Detect which cell encompasses the target text, then output its (x, y) center coordinate. 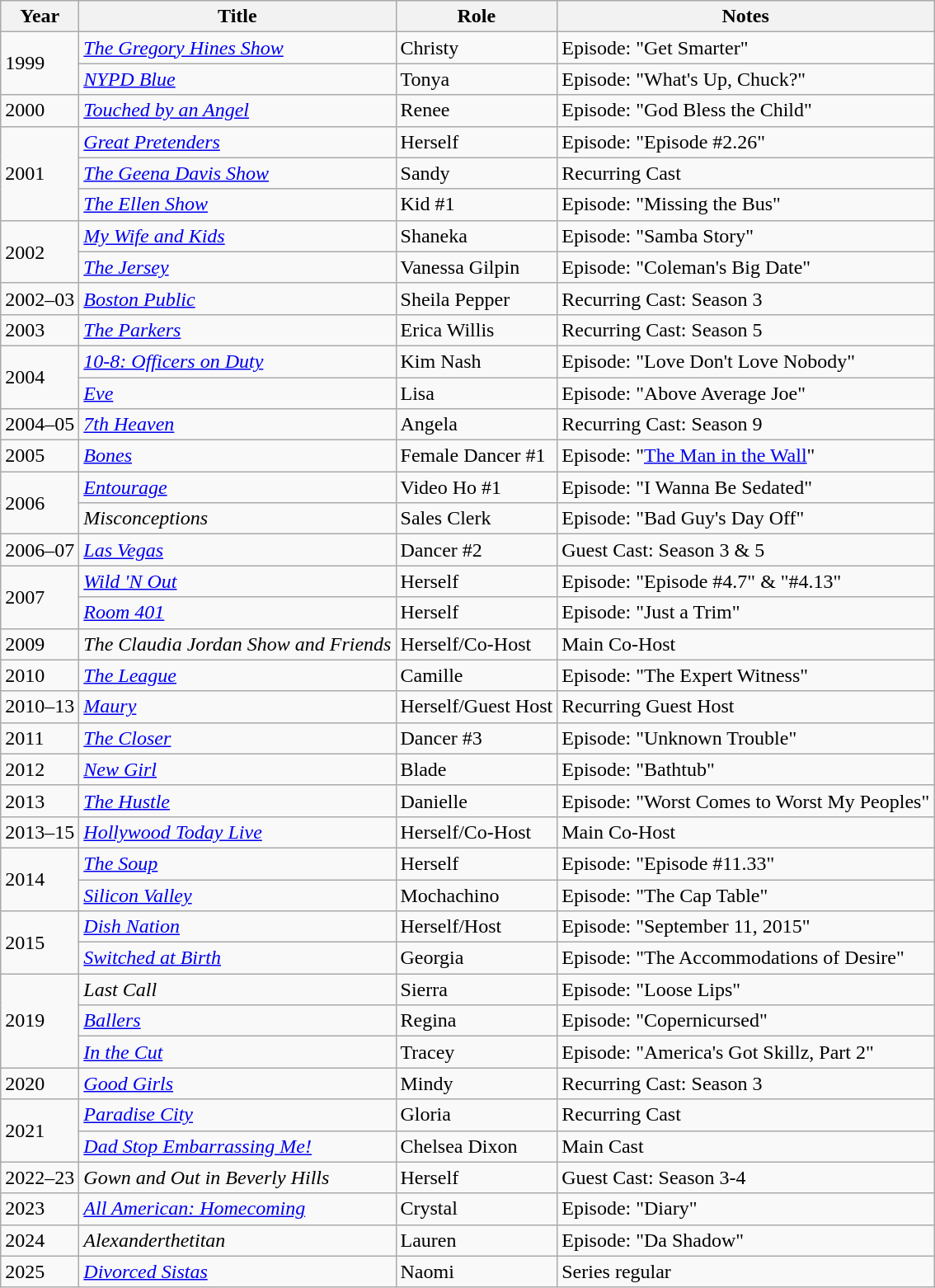
Series regular (745, 1272)
Kid #1 (477, 204)
The Soup (237, 863)
2023 (40, 1209)
2024 (40, 1240)
2010 (40, 675)
Guest Cast: Season 3 & 5 (745, 550)
Episode: "Above Average Joe" (745, 393)
2020 (40, 1084)
2006 (40, 503)
Great Pretenders (237, 142)
The Claudia Jordan Show and Friends (237, 644)
Chelsea Dixon (477, 1146)
2010–13 (40, 707)
Lisa (477, 393)
Recurring Cast: Season 9 (745, 425)
Wild 'N Out (237, 581)
The Closer (237, 738)
Sales Clerk (477, 519)
Episode: "God Bless the Child" (745, 110)
The Parkers (237, 330)
Sandy (477, 173)
Vanessa Gilpin (477, 267)
Episode: "The Man in the Wall" (745, 456)
Episode: "The Cap Table" (745, 895)
Tonya (477, 79)
Last Call (237, 990)
Episode: "Just a Trim" (745, 613)
Boston Public (237, 298)
2005 (40, 456)
Kim Nash (477, 361)
My Wife and Kids (237, 236)
Hollywood Today Live (237, 832)
Episode: "Bad Guy's Day Off" (745, 519)
Bones (237, 456)
Episode: "What's Up, Chuck?" (745, 79)
In the Cut (237, 1052)
Dancer #2 (477, 550)
Camille (477, 675)
10-8: Officers on Duty (237, 361)
Good Girls (237, 1084)
2022–23 (40, 1178)
Georgia (477, 958)
Episode: "Love Don't Love Nobody" (745, 361)
Lauren (477, 1240)
Episode: "Samba Story" (745, 236)
Mindy (477, 1084)
Episode: "Coleman's Big Date" (745, 267)
7th Heaven (237, 425)
NYPD Blue (237, 79)
The Ellen Show (237, 204)
2012 (40, 769)
Crystal (477, 1209)
Episode: "Episode #11.33" (745, 863)
Alexanderthetitan (237, 1240)
Entourage (237, 487)
2011 (40, 738)
Tracey (477, 1052)
2015 (40, 942)
2009 (40, 644)
Ballers (237, 1021)
Misconceptions (237, 519)
The Gregory Hines Show (237, 48)
2025 (40, 1272)
Episode: "Copernicursed" (745, 1021)
Las Vegas (237, 550)
2013–15 (40, 832)
Shaneka (477, 236)
Silicon Valley (237, 895)
Sierra (477, 990)
All American: Homecoming (237, 1209)
2013 (40, 801)
2006–07 (40, 550)
2002–03 (40, 298)
2021 (40, 1131)
The Geena Davis Show (237, 173)
Maury (237, 707)
Episode: "Bathtub" (745, 769)
Erica Willis (477, 330)
Recurring Guest Host (745, 707)
Mochachino (477, 895)
Episode: "The Accommodations of Desire" (745, 958)
Episode: "The Expert Witness" (745, 675)
Regina (477, 1021)
Episode: "September 11, 2015" (745, 927)
Notes (745, 16)
Episode: "Missing the Bus" (745, 204)
Divorced Sistas (237, 1272)
Paradise City (237, 1115)
Gown and Out in Beverly Hills (237, 1178)
Episode: "Get Smarter" (745, 48)
New Girl (237, 769)
Episode: "Loose Lips" (745, 990)
1999 (40, 63)
Dad Stop Embarrassing Me! (237, 1146)
2007 (40, 597)
Switched at Birth (237, 958)
Room 401 (237, 613)
Herself/Guest Host (477, 707)
The Jersey (237, 267)
Episode: "Da Shadow" (745, 1240)
Year (40, 16)
Female Dancer #1 (477, 456)
Role (477, 16)
Naomi (477, 1272)
Dish Nation (237, 927)
Herself/Host (477, 927)
Danielle (477, 801)
Blade (477, 769)
Episode: "Diary" (745, 1209)
2019 (40, 1021)
2001 (40, 173)
Gloria (477, 1115)
The League (237, 675)
Episode: "Worst Comes to Worst My Peoples" (745, 801)
Main Cast (745, 1146)
The Hustle (237, 801)
2004 (40, 377)
Guest Cast: Season 3-4 (745, 1178)
2014 (40, 879)
Dancer #3 (477, 738)
Christy (477, 48)
Eve (237, 393)
2002 (40, 251)
Episode: "America's Got Skillz, Part 2" (745, 1052)
Renee (477, 110)
Episode: "Episode #4.7" & "#4.13" (745, 581)
Touched by an Angel (237, 110)
Video Ho #1 (477, 487)
Title (237, 16)
Episode: "Unknown Trouble" (745, 738)
Episode: "I Wanna Be Sedated" (745, 487)
2004–05 (40, 425)
Episode: "Episode #2.26" (745, 142)
Angela (477, 425)
2003 (40, 330)
2000 (40, 110)
Sheila Pepper (477, 298)
Recurring Cast: Season 5 (745, 330)
